Determine the (X, Y) coordinate at the center of the cell enclosing the given text.  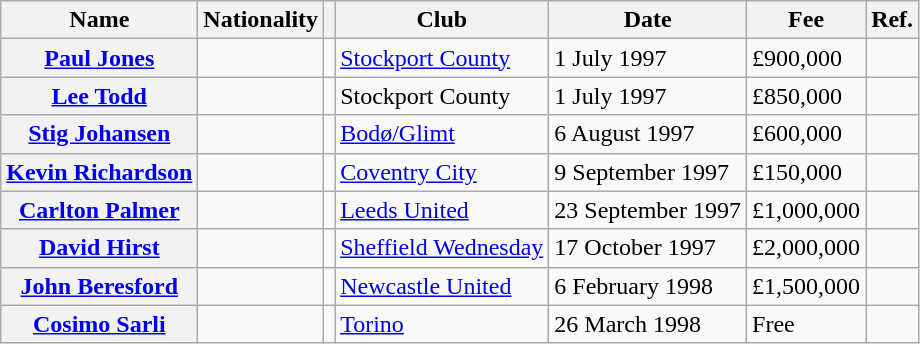
Kevin Richardson (100, 172)
£850,000 (806, 96)
23 September 1997 (648, 210)
Paul Jones (100, 58)
Name (100, 20)
Fee (806, 20)
17 October 1997 (648, 248)
Ref. (892, 20)
6 February 1998 (648, 286)
Free (806, 324)
6 August 1997 (648, 134)
£2,000,000 (806, 248)
John Beresford (100, 286)
Cosimo Sarli (100, 324)
Newcastle United (442, 286)
Coventry City (442, 172)
Nationality (261, 20)
26 March 1998 (648, 324)
Date (648, 20)
£900,000 (806, 58)
9 September 1997 (648, 172)
Carlton Palmer (100, 210)
Bodø/Glimt (442, 134)
£1,000,000 (806, 210)
£600,000 (806, 134)
Lee Todd (100, 96)
Club (442, 20)
David Hirst (100, 248)
Torino (442, 324)
Sheffield Wednesday (442, 248)
Stig Johansen (100, 134)
£1,500,000 (806, 286)
£150,000 (806, 172)
Leeds United (442, 210)
